From the cell containing the given text, extract its center point as (X, Y) coordinate. 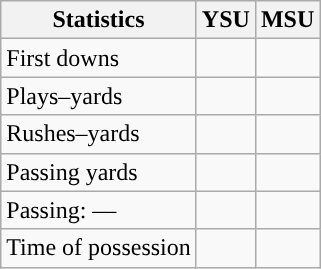
Rushes–yards (99, 134)
Time of possession (99, 248)
MSU (287, 20)
Statistics (99, 20)
YSU (226, 20)
Plays–yards (99, 96)
Passing: –– (99, 210)
First downs (99, 58)
Passing yards (99, 172)
